Identify which cell holds the provided text, then report its (X, Y) central coordinate. 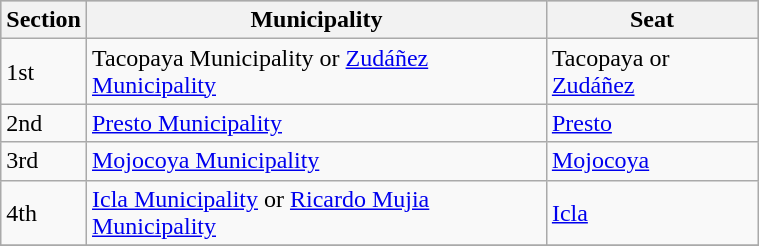
Mojocoya (652, 161)
Presto (652, 123)
Icla Municipality or Ricardo Mujia Municipality (316, 212)
Mojocoya Municipality (316, 161)
Tacopaya or Zudáñez (652, 72)
Icla (652, 212)
1st (44, 72)
2nd (44, 123)
Presto Municipality (316, 123)
Tacopaya Municipality or Zudáñez Municipality (316, 72)
Seat (652, 20)
Municipality (316, 20)
4th (44, 212)
Section (44, 20)
3rd (44, 161)
